Extract the [x, y] coordinate from the center of the cell holding the provided text.  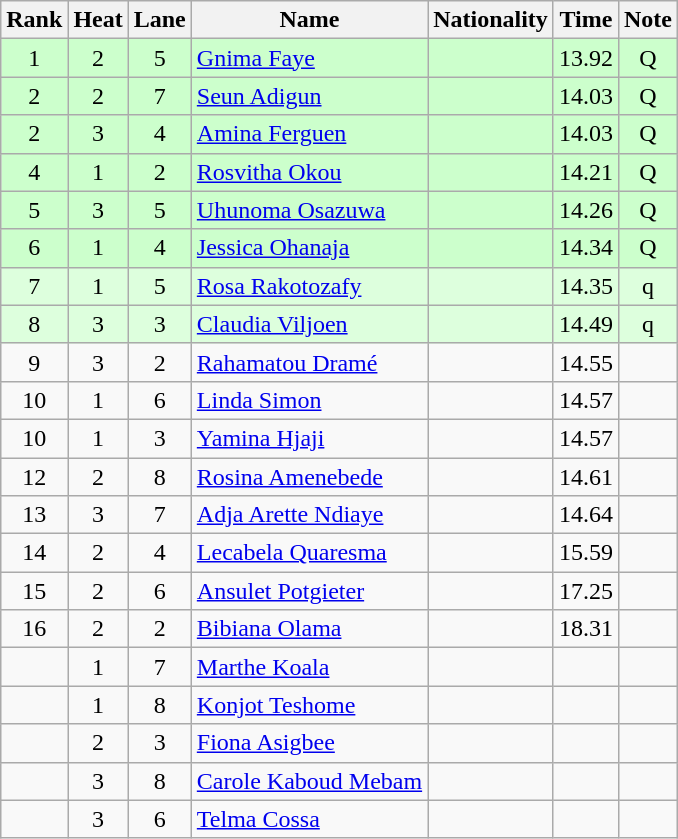
Heat [98, 20]
16 [34, 629]
13.92 [586, 58]
Lecabela Quaresma [309, 553]
Fiona Asigbee [309, 743]
14 [34, 553]
14.34 [586, 248]
Seun Adigun [309, 96]
Yamina Hjaji [309, 438]
Name [309, 20]
Gnima Faye [309, 58]
18.31 [586, 629]
Marthe Koala [309, 667]
9 [34, 362]
Bibiana Olama [309, 629]
14.61 [586, 477]
14.21 [586, 172]
13 [34, 515]
Note [648, 20]
Rosina Amenebede [309, 477]
15 [34, 591]
14.35 [586, 286]
Linda Simon [309, 400]
Rosvitha Okou [309, 172]
Rosa Rakotozafy [309, 286]
Uhunoma Osazuwa [309, 210]
Adja Arette Ndiaye [309, 515]
Rank [34, 20]
Telma Cossa [309, 819]
14.55 [586, 362]
Lane [160, 20]
Claudia Viljoen [309, 324]
Time [586, 20]
Jessica Ohanaja [309, 248]
Ansulet Potgieter [309, 591]
Amina Ferguen [309, 134]
14.26 [586, 210]
Nationality [491, 20]
Carole Kaboud Mebam [309, 781]
15.59 [586, 553]
14.49 [586, 324]
14.64 [586, 515]
Konjot Teshome [309, 705]
17.25 [586, 591]
Rahamatou Dramé [309, 362]
12 [34, 477]
